Search for the cell housing the specified text and yield its (x, y) center coordinate. 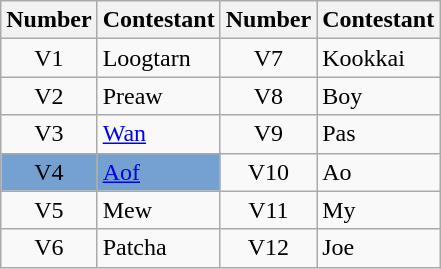
V6 (49, 248)
Boy (378, 96)
V4 (49, 172)
V2 (49, 96)
V12 (268, 248)
Ao (378, 172)
V7 (268, 58)
Loogtarn (158, 58)
V3 (49, 134)
Kookkai (378, 58)
V11 (268, 210)
Patcha (158, 248)
V9 (268, 134)
V5 (49, 210)
Wan (158, 134)
My (378, 210)
Aof (158, 172)
Preaw (158, 96)
V1 (49, 58)
V10 (268, 172)
Mew (158, 210)
V8 (268, 96)
Joe (378, 248)
Pas (378, 134)
